Search for the cell housing the specified text and yield its (X, Y) center coordinate. 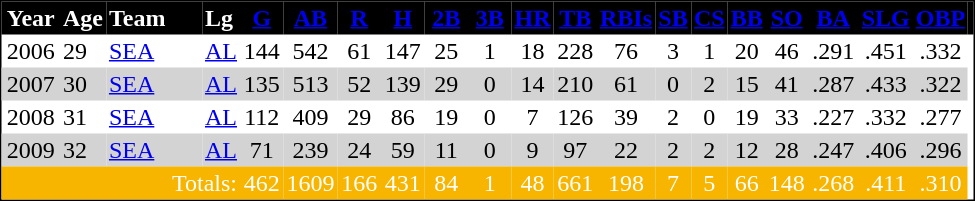
12 (747, 150)
SLG (886, 18)
3B (490, 18)
.451 (886, 50)
SB (673, 18)
431 (403, 182)
228 (575, 50)
31 (83, 116)
1609 (310, 182)
39 (626, 116)
86 (403, 116)
HR (532, 18)
G (262, 18)
147 (403, 50)
.322 (940, 84)
46 (787, 50)
Totals: (121, 182)
SO (787, 18)
112 (262, 116)
239 (310, 150)
48 (532, 182)
OBP (940, 18)
210 (575, 84)
59 (403, 150)
28 (787, 150)
.406 (886, 150)
32 (83, 150)
144 (262, 50)
84 (446, 182)
126 (575, 116)
.277 (940, 116)
R (359, 18)
.296 (940, 150)
.227 (834, 116)
Lg (221, 18)
.268 (834, 182)
2008 (31, 116)
76 (626, 50)
661 (575, 182)
18 (532, 50)
513 (310, 84)
BB (747, 18)
Age (83, 18)
2006 (31, 50)
198 (626, 182)
RBIs (626, 18)
30 (83, 84)
BA (834, 18)
542 (310, 50)
409 (310, 116)
9 (532, 150)
H (403, 18)
139 (403, 84)
.310 (940, 182)
41 (787, 84)
71 (262, 150)
24 (359, 150)
3 (673, 50)
66 (747, 182)
11 (446, 150)
135 (262, 84)
52 (359, 84)
.291 (834, 50)
166 (359, 182)
2009 (31, 150)
AB (310, 18)
CS (710, 18)
14 (532, 84)
148 (787, 182)
.247 (834, 150)
2B (446, 18)
.433 (886, 84)
22 (626, 150)
.287 (834, 84)
5 (710, 182)
2007 (31, 84)
15 (747, 84)
462 (262, 182)
25 (446, 50)
Year (31, 18)
20 (747, 50)
Team (154, 18)
97 (575, 150)
TB (575, 18)
33 (787, 116)
.411 (886, 182)
